From the cell containing the given text, extract its center point as (X, Y) coordinate. 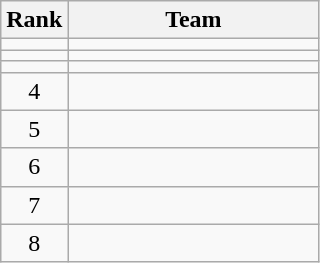
4 (34, 91)
7 (34, 205)
6 (34, 167)
Rank (34, 20)
5 (34, 129)
8 (34, 243)
Team (194, 20)
